Locate the cell with the specified text and output its [X, Y] center coordinate. 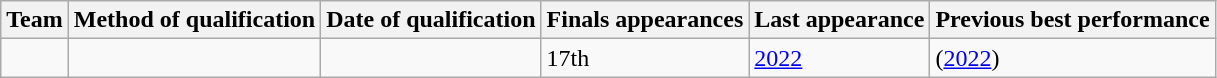
Previous best performance [1072, 20]
Date of qualification [431, 20]
Method of qualification [194, 20]
2022 [840, 58]
Last appearance [840, 20]
Finals appearances [645, 20]
(2022) [1072, 58]
17th [645, 58]
Team [35, 20]
